Pinpoint the cell where the given text exists, returning its (x, y) midpoint coordinate. 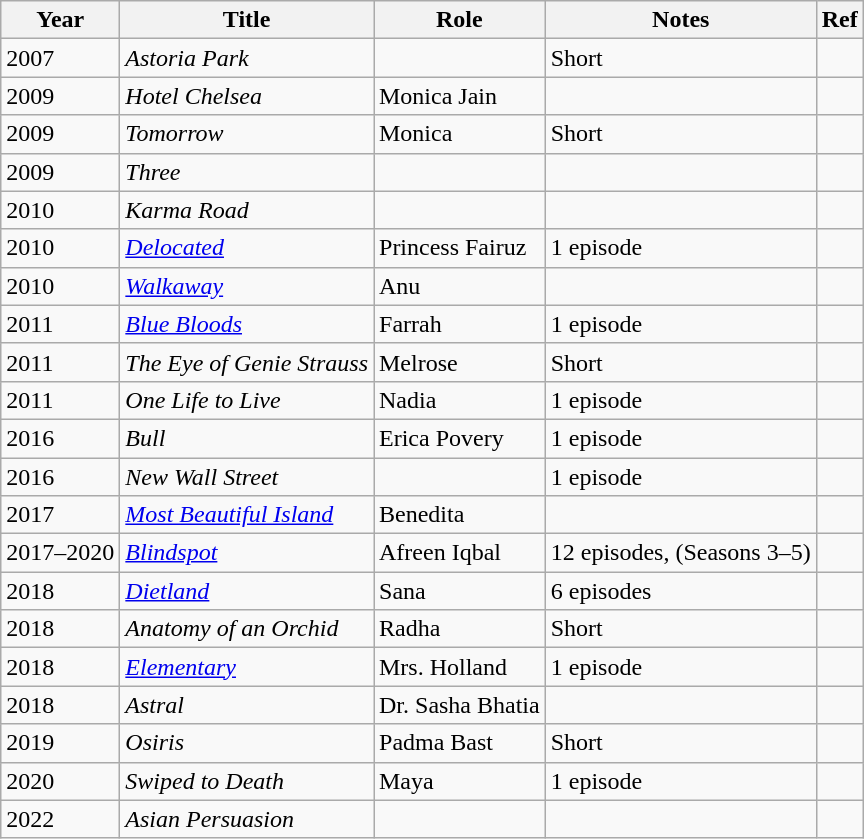
Farrah (460, 324)
Osiris (247, 743)
Year (60, 20)
Benedita (460, 515)
Sana (460, 591)
Afreen Iqbal (460, 553)
The Eye of Genie Strauss (247, 362)
One Life to Live (247, 400)
Blindspot (247, 553)
Tomorrow (247, 134)
Melrose (460, 362)
2017–2020 (60, 553)
Hotel Chelsea (247, 96)
Ref (840, 20)
Dietland (247, 591)
Maya (460, 781)
2017 (60, 515)
Walkaway (247, 286)
Astral (247, 705)
New Wall Street (247, 477)
Three (247, 172)
Nadia (460, 400)
Anatomy of an Orchid (247, 629)
Most Beautiful Island (247, 515)
Title (247, 20)
Astoria Park (247, 58)
2019 (60, 743)
Role (460, 20)
Radha (460, 629)
Padma Bast (460, 743)
Monica (460, 134)
Delocated (247, 248)
Mrs. Holland (460, 667)
Asian Persuasion (247, 819)
Princess Fairuz (460, 248)
12 episodes, (Seasons 3–5) (680, 553)
Elementary (247, 667)
Erica Povery (460, 438)
Karma Road (247, 210)
Monica Jain (460, 96)
2020 (60, 781)
Bull (247, 438)
Dr. Sasha Bhatia (460, 705)
Blue Bloods (247, 324)
2007 (60, 58)
6 episodes (680, 591)
Notes (680, 20)
2022 (60, 819)
Anu (460, 286)
Swiped to Death (247, 781)
